For the text-containing cell, return its midpoint in [X, Y] coordinate format. 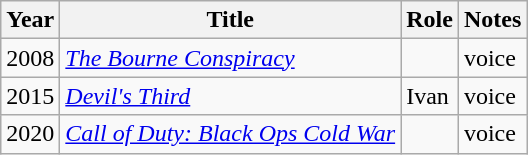
The Bourne Conspiracy [230, 58]
Title [230, 20]
2008 [30, 58]
Year [30, 20]
Devil's Third [230, 96]
Call of Duty: Black Ops Cold War [230, 134]
Ivan [430, 96]
2020 [30, 134]
Notes [492, 20]
Role [430, 20]
2015 [30, 96]
